Determine the [x, y] coordinate at the center of the cell enclosing the given text.  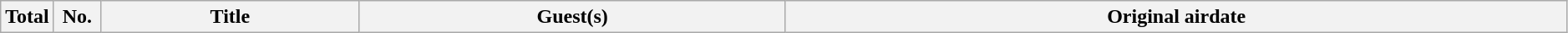
Original airdate [1176, 17]
Title [230, 17]
Guest(s) [572, 17]
Total [28, 17]
No. [77, 17]
